Detect which cell encompasses the target text, then output its (X, Y) center coordinate. 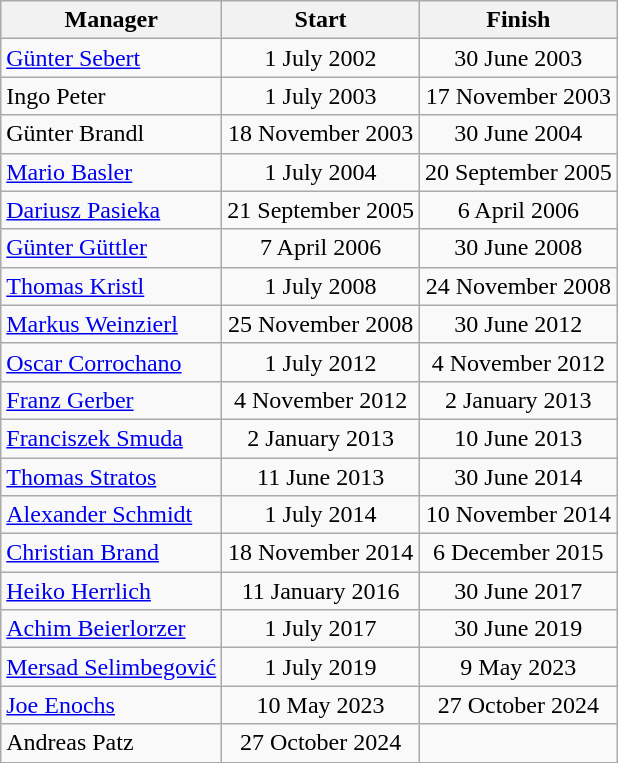
Ingo Peter (112, 96)
10 May 2023 (321, 705)
Franz Gerber (112, 400)
10 June 2013 (518, 438)
10 November 2014 (518, 515)
20 September 2005 (518, 172)
1 July 2002 (321, 58)
Christian Brand (112, 553)
1 July 2017 (321, 629)
Mario Basler (112, 172)
Thomas Kristl (112, 286)
30 June 2004 (518, 134)
Heiko Herrlich (112, 591)
Manager (112, 20)
Oscar Corrochano (112, 362)
9 May 2023 (518, 667)
Günter Brandl (112, 134)
Finish (518, 20)
30 June 2003 (518, 58)
30 June 2014 (518, 477)
6 December 2015 (518, 553)
Franciszek Smuda (112, 438)
Mersad Selimbegović (112, 667)
25 November 2008 (321, 324)
18 November 2003 (321, 134)
18 November 2014 (321, 553)
30 June 2019 (518, 629)
21 September 2005 (321, 210)
11 January 2016 (321, 591)
1 July 2019 (321, 667)
Günter Sebert (112, 58)
11 June 2013 (321, 477)
1 July 2003 (321, 96)
Günter Güttler (112, 248)
1 July 2012 (321, 362)
30 June 2008 (518, 248)
30 June 2012 (518, 324)
Achim Beierlorzer (112, 629)
30 June 2017 (518, 591)
17 November 2003 (518, 96)
1 July 2004 (321, 172)
Joe Enochs (112, 705)
Thomas Stratos (112, 477)
Alexander Schmidt (112, 515)
Markus Weinzierl (112, 324)
1 July 2014 (321, 515)
1 July 2008 (321, 286)
24 November 2008 (518, 286)
Andreas Patz (112, 743)
7 April 2006 (321, 248)
Dariusz Pasieka (112, 210)
Start (321, 20)
6 April 2006 (518, 210)
